Determine the (x, y) coordinate at the center of the cell enclosing the given text.  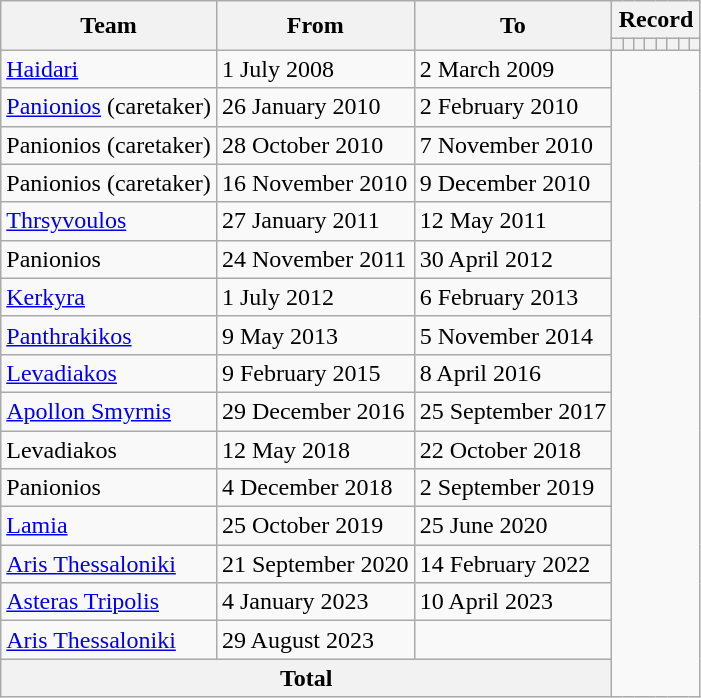
2 March 2009 (513, 69)
25 October 2019 (315, 526)
25 September 2017 (513, 411)
4 January 2023 (315, 602)
21 September 2020 (315, 564)
From (315, 26)
12 May 2011 (513, 221)
Asteras Tripolis (109, 602)
24 November 2011 (315, 259)
Record (656, 20)
2 February 2010 (513, 107)
1 July 2012 (315, 297)
Apollon Smyrnis (109, 411)
28 October 2010 (315, 145)
Lamia (109, 526)
12 May 2018 (315, 449)
29 August 2023 (315, 640)
7 November 2010 (513, 145)
9 May 2013 (315, 335)
10 April 2023 (513, 602)
27 January 2011 (315, 221)
Team (109, 26)
29 December 2016 (315, 411)
14 February 2022 (513, 564)
Thrsyvoulos (109, 221)
Haidari (109, 69)
Panthrakikos (109, 335)
30 April 2012 (513, 259)
1 July 2008 (315, 69)
2 September 2019 (513, 488)
Kerkyra (109, 297)
9 February 2015 (315, 373)
25 June 2020 (513, 526)
9 December 2010 (513, 183)
26 January 2010 (315, 107)
5 November 2014 (513, 335)
To (513, 26)
8 April 2016 (513, 373)
4 December 2018 (315, 488)
Total (306, 678)
6 February 2013 (513, 297)
16 November 2010 (315, 183)
22 October 2018 (513, 449)
